Detect which cell encompasses the target text, then output its [X, Y] center coordinate. 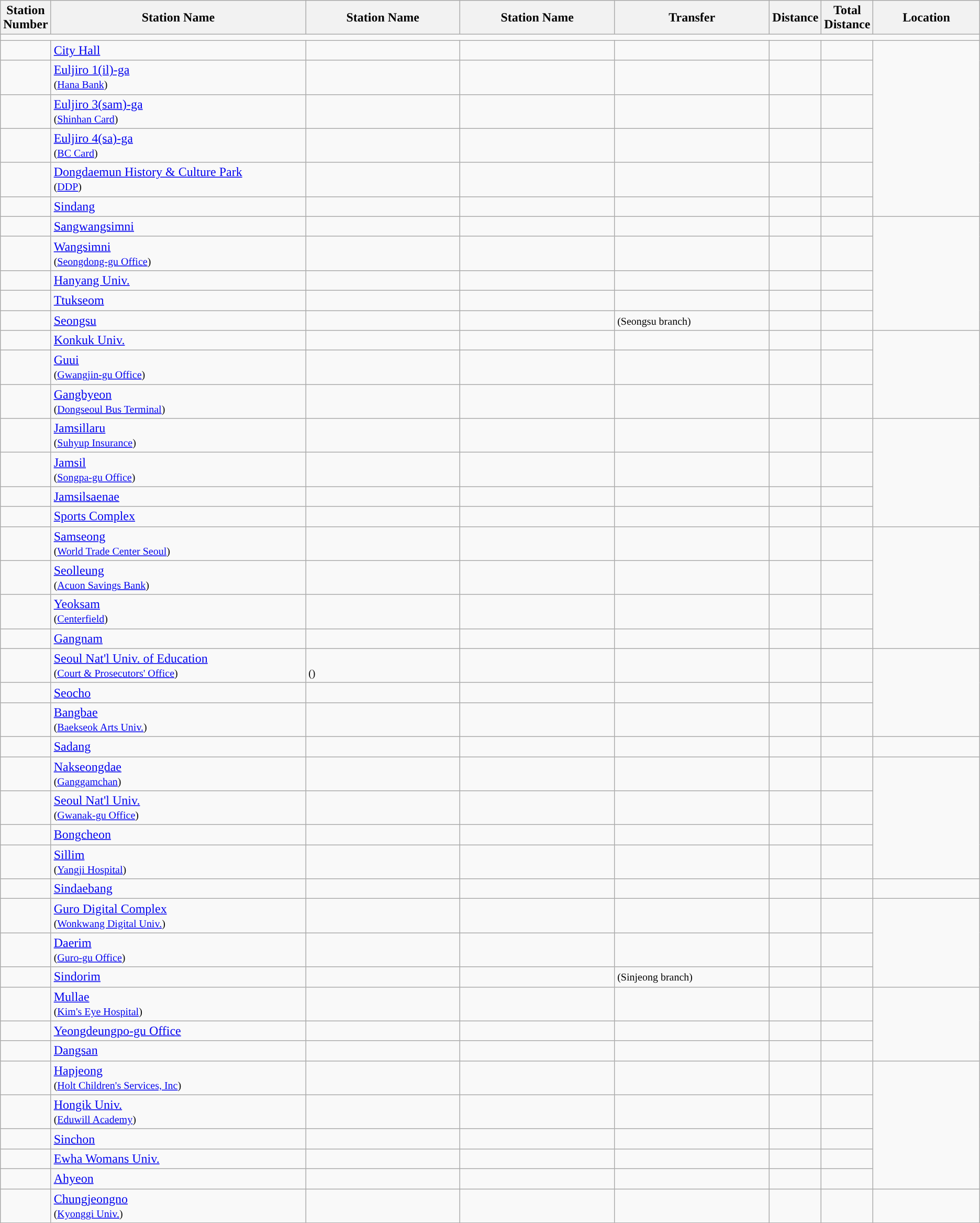
Sindaebang [178, 889]
Chungjeongno (Kyonggi Univ.) [178, 1206]
Hongik Univ.(Eduwill Academy) [178, 1111]
Dangsan [178, 1051]
Sindang [178, 206]
Bangbae (Baekseok Arts Univ.) [178, 720]
Jamsilsaenae [178, 497]
(Seongsu branch) [692, 320]
Ewha Womans Univ. [178, 1159]
TotalDistance [847, 18]
Konkuk Univ. [178, 340]
Euljiro 3(sam)-ga (Shinhan Card) [178, 111]
Seoul Nat'l Univ. (Gwanak-gu Office) [178, 808]
Dongdaemun History & Culture Park (DDP) [178, 179]
Location [927, 18]
StationNumber [26, 18]
Transfer [692, 18]
Hapjeong (Holt Children's Services, Inc) [178, 1078]
Euljiro 1(il)-ga (Hana Bank) [178, 78]
Sadang [178, 746]
Sports Complex [178, 516]
Ahyeon [178, 1178]
City Hall [178, 50]
Guui (Gwangjin-gu Office) [178, 368]
Sinchon [178, 1139]
Nakseongdae (Ganggamchan) [178, 773]
Distance [796, 18]
Seocho [178, 692]
Yeongdeungpo-gu Office [178, 1031]
Jamsil (Songpa-gu Office) [178, 469]
Sillim (Yangji Hospital) [178, 862]
Sindorim [178, 977]
Seongsu [178, 320]
Samseong (World Trade Center Seoul) [178, 544]
Sangwangsimni [178, 226]
Gangnam [178, 638]
Jamsillaru(Suhyup Insurance) [178, 436]
Gangbyeon (Dongseoul Bus Terminal) [178, 401]
Daerim (Guro-gu Office) [178, 950]
(Sinjeong branch) [692, 977]
Wangsimni (Seongdong-gu Office) [178, 254]
Seolleung (Acuon Savings Bank) [178, 577]
Seoul Nat'l Univ. of Education(Court & Prosecutors' Office) [178, 665]
Euljiro 4(sa)-ga (BC Card) [178, 146]
Hanyang Univ. [178, 280]
Yeoksam(Centerfield) [178, 612]
Guro Digital Complex (Wonkwang Digital Univ.) [178, 916]
Mullae (Kim's Eye Hospital) [178, 1004]
Bongcheon [178, 835]
() [383, 665]
Ttukseom [178, 300]
